Extract the (X, Y) coordinate from the center of the cell holding the provided text.  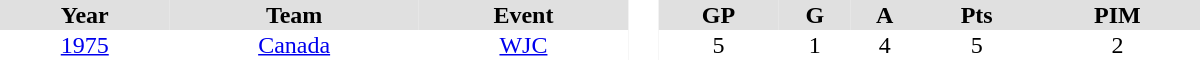
WJC (524, 45)
1975 (85, 45)
2 (1118, 45)
Pts (976, 15)
PIM (1118, 15)
Team (294, 15)
4 (885, 45)
GP (718, 15)
1 (815, 45)
Year (85, 15)
Event (524, 15)
Canada (294, 45)
G (815, 15)
A (885, 15)
